Determine the [x, y] coordinate at the center of the cell enclosing the given text.  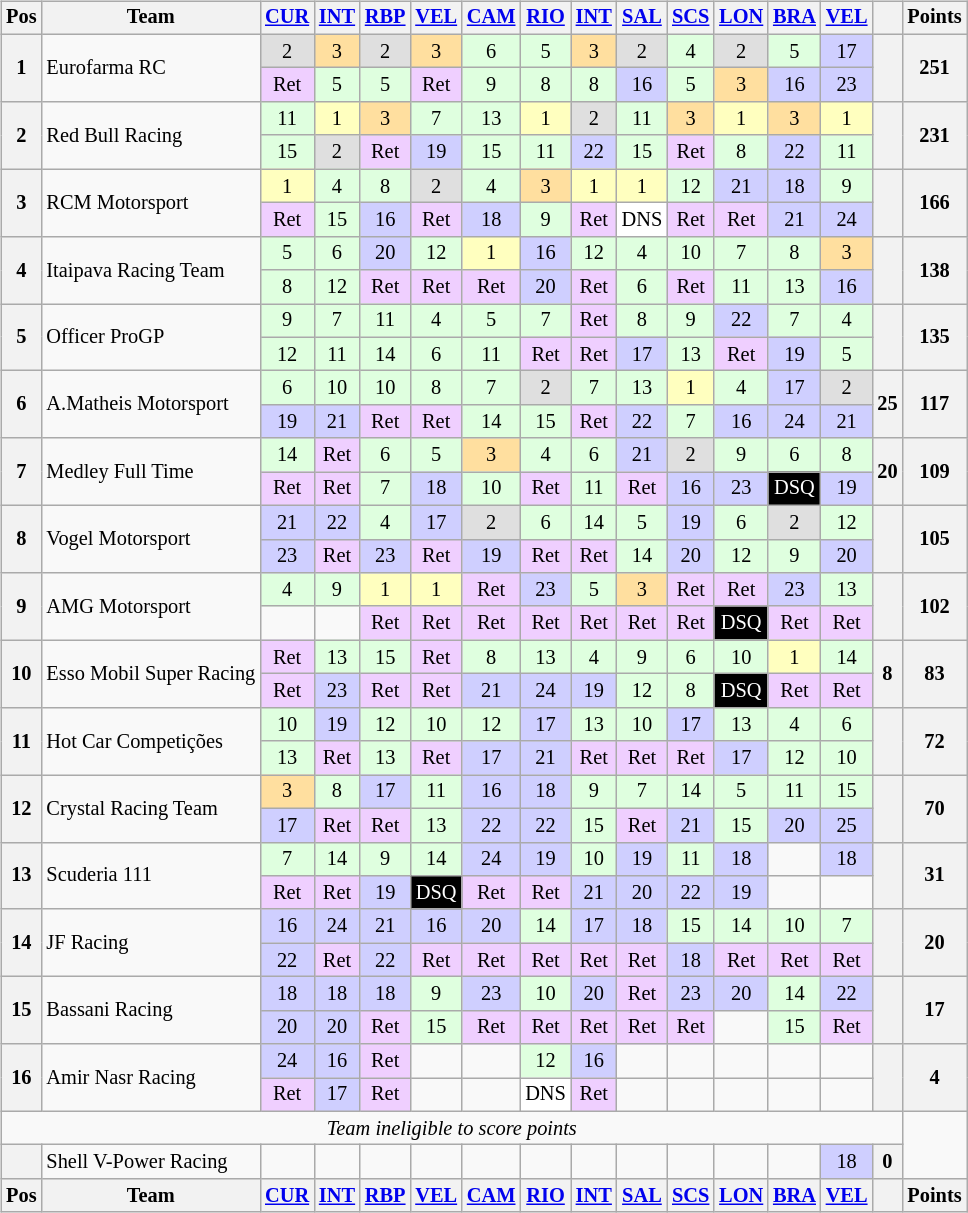
Eurofarma RC [150, 68]
0 [887, 1162]
31 [934, 876]
Red Bull Racing [150, 136]
Esso Mobil Super Racing [150, 674]
Team ineligible to score points [452, 1128]
A.Matheis Motorsport [150, 404]
Itaipava Racing Team [150, 270]
72 [934, 740]
RCM Motorsport [150, 202]
Bassani Racing [150, 1010]
AMG Motorsport [150, 606]
Amir Nasr Racing [150, 1078]
109 [934, 472]
70 [934, 808]
Scuderia 111 [150, 876]
251 [934, 68]
Officer ProGP [150, 338]
105 [934, 538]
Hot Car Competições [150, 740]
117 [934, 404]
102 [934, 606]
135 [934, 338]
Medley Full Time [150, 472]
Crystal Racing Team [150, 808]
JF Racing [150, 942]
166 [934, 202]
231 [934, 136]
83 [934, 674]
Vogel Motorsport [150, 538]
138 [934, 270]
Shell V-Power Racing [150, 1162]
